Determine the [x, y] coordinate at the center of the cell enclosing the given text.  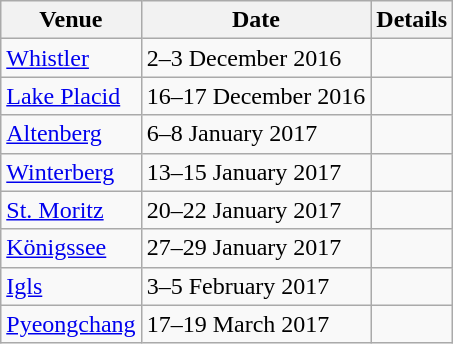
St. Moritz [71, 210]
2–3 December 2016 [256, 58]
13–15 January 2017 [256, 172]
Lake Placid [71, 96]
Details [412, 20]
27–29 January 2017 [256, 248]
6–8 January 2017 [256, 134]
Königssee [71, 248]
Venue [71, 20]
20–22 January 2017 [256, 210]
16–17 December 2016 [256, 96]
Whistler [71, 58]
Pyeongchang [71, 324]
17–19 March 2017 [256, 324]
Altenberg [71, 134]
Date [256, 20]
Winterberg [71, 172]
3–5 February 2017 [256, 286]
Igls [71, 286]
